From the cell containing the given text, extract its center point as [x, y] coordinate. 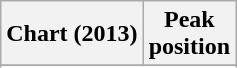
Peakposition [189, 34]
Chart (2013) [72, 34]
